Provide the (X, Y) coordinate of the cell's center where the given text is located.  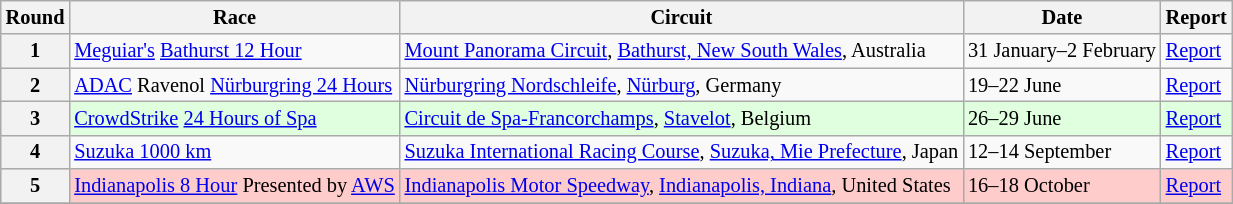
Nürburgring Nordschleife, Nürburg, Germany (682, 85)
12–14 September (1062, 152)
CrowdStrike 24 Hours of Spa (234, 118)
Meguiar's Bathurst 12 Hour (234, 51)
Indianapolis Motor Speedway, Indianapolis, Indiana, United States (682, 186)
5 (36, 186)
Race (234, 17)
Indianapolis 8 Hour Presented by AWS (234, 186)
ADAC Ravenol Nürburgring 24 Hours (234, 85)
Suzuka International Racing Course, Suzuka, Mie Prefecture, Japan (682, 152)
3 (36, 118)
Round (36, 17)
Mount Panorama Circuit, Bathurst, New South Wales, Australia (682, 51)
2 (36, 85)
16–18 October (1062, 186)
Date (1062, 17)
Suzuka 1000 km (234, 152)
1 (36, 51)
Circuit de Spa-Francorchamps, Stavelot, Belgium (682, 118)
31 January–2 February (1062, 51)
19–22 June (1062, 85)
4 (36, 152)
Circuit (682, 17)
26–29 June (1062, 118)
